For the text-containing cell, return its midpoint in (X, Y) coordinate format. 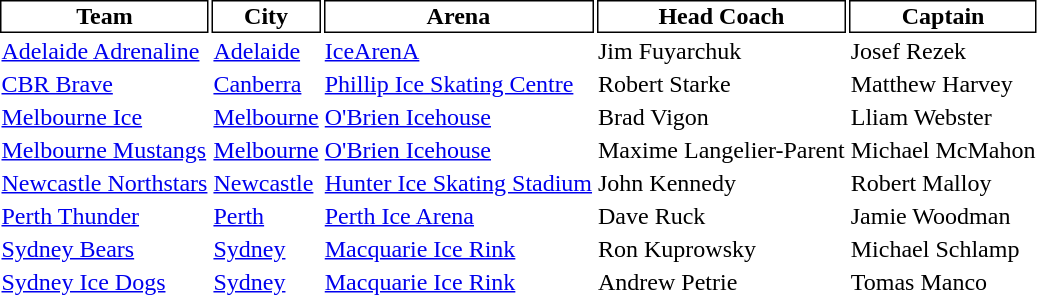
Lliam Webster (943, 117)
Adelaide (266, 51)
CBR Brave (104, 84)
City (266, 16)
Maxime Langelier-Parent (722, 150)
Head Coach (722, 16)
Melbourne Ice (104, 117)
Canberra (266, 84)
Macquarie Ice Rink (458, 249)
Melbourne Mustangs (104, 150)
Robert Malloy (943, 183)
John Kennedy (722, 183)
Michael Schlamp (943, 249)
IceArenA (458, 51)
Adelaide Adrenaline (104, 51)
Ron Kuprowsky (722, 249)
Michael McMahon (943, 150)
Newcastle (266, 183)
Newcastle Northstars (104, 183)
Jim Fuyarchuk (722, 51)
Brad Vigon (722, 117)
Perth Thunder (104, 216)
Captain (943, 16)
Robert Starke (722, 84)
Sydney (266, 249)
Josef Rezek (943, 51)
Dave Ruck (722, 216)
Team (104, 16)
Arena (458, 16)
Phillip Ice Skating Centre (458, 84)
Jamie Woodman (943, 216)
Matthew Harvey (943, 84)
Perth (266, 216)
Sydney Bears (104, 249)
Perth Ice Arena (458, 216)
Hunter Ice Skating Stadium (458, 183)
